Pinpoint the cell where the given text exists, returning its [X, Y] midpoint coordinate. 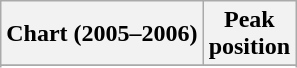
Peakposition [249, 34]
Chart (2005–2006) [102, 34]
